Provide the [x, y] coordinate of the cell's center where the given text is located.  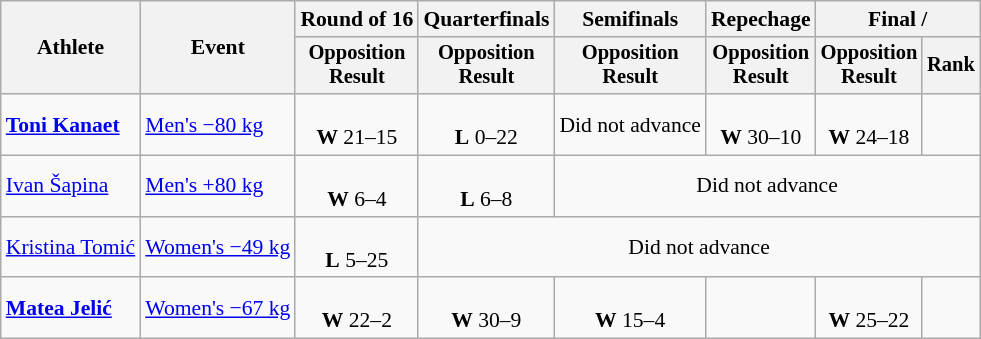
Women's −67 kg [218, 308]
Repechage [761, 19]
Semifinals [630, 19]
W 25–22 [870, 308]
W 30–9 [486, 308]
L 0–22 [486, 124]
Matea Jelić [71, 308]
Rank [951, 66]
Men's +80 kg [218, 186]
Toni Kanaet [71, 124]
Quarterfinals [486, 19]
Men's −80 kg [218, 124]
Round of 16 [356, 19]
L 5–25 [356, 248]
W 22–2 [356, 308]
W 24–18 [870, 124]
Ivan Šapina [71, 186]
Event [218, 48]
W 6–4 [356, 186]
W 30–10 [761, 124]
Women's −49 kg [218, 248]
Final / [898, 19]
Kristina Tomić [71, 248]
L 6–8 [486, 186]
W 21–15 [356, 124]
Athlete [71, 48]
W 15–4 [630, 308]
